Search for the cell housing the specified text and yield its [X, Y] center coordinate. 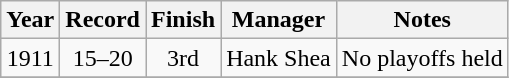
Hank Shea [279, 58]
Manager [279, 20]
3rd [184, 58]
No playoffs held [422, 58]
Notes [422, 20]
Year [30, 20]
1911 [30, 58]
Record [103, 20]
Finish [184, 20]
15–20 [103, 58]
